Locate the cell with the specified text and output its [X, Y] center coordinate. 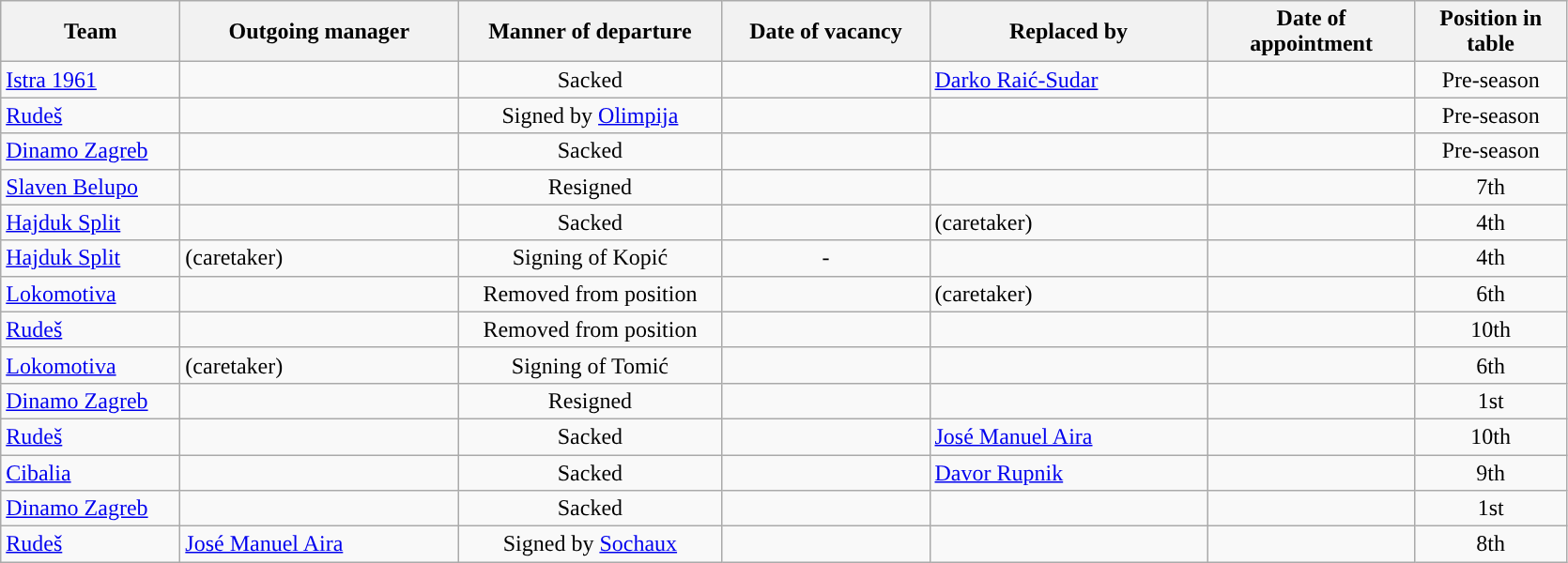
Signed by Sochaux [590, 544]
7th [1491, 187]
Signing of Tomić [590, 365]
Position in table [1491, 32]
8th [1491, 544]
Date of vacancy [826, 32]
Darko Raić-Sudar [1068, 80]
Outgoing manager [319, 32]
- [826, 258]
Replaced by [1068, 32]
Manner of departure [590, 32]
Signed by Olimpija [590, 115]
Date of appointment [1311, 32]
Davor Rupnik [1068, 472]
Cibalia [90, 472]
Team [90, 32]
Slaven Belupo [90, 187]
9th [1491, 472]
Istra 1961 [90, 80]
Signing of Kopić [590, 258]
